Return the [x, y] coordinate for the center point of the cell that contains the specified text.  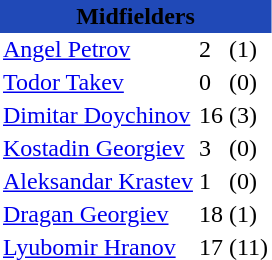
3 [211, 148]
Kostadin Georgiev [98, 148]
Midfielders [136, 16]
Todor Takev [98, 82]
(3) [248, 116]
Dragan Georgiev [98, 214]
2 [211, 50]
1 [211, 182]
16 [211, 116]
Aleksandar Krastev [98, 182]
Angel Petrov [98, 50]
Dimitar Doychinov [98, 116]
0 [211, 82]
18 [211, 214]
